Identify which cell holds the provided text, then report its (x, y) central coordinate. 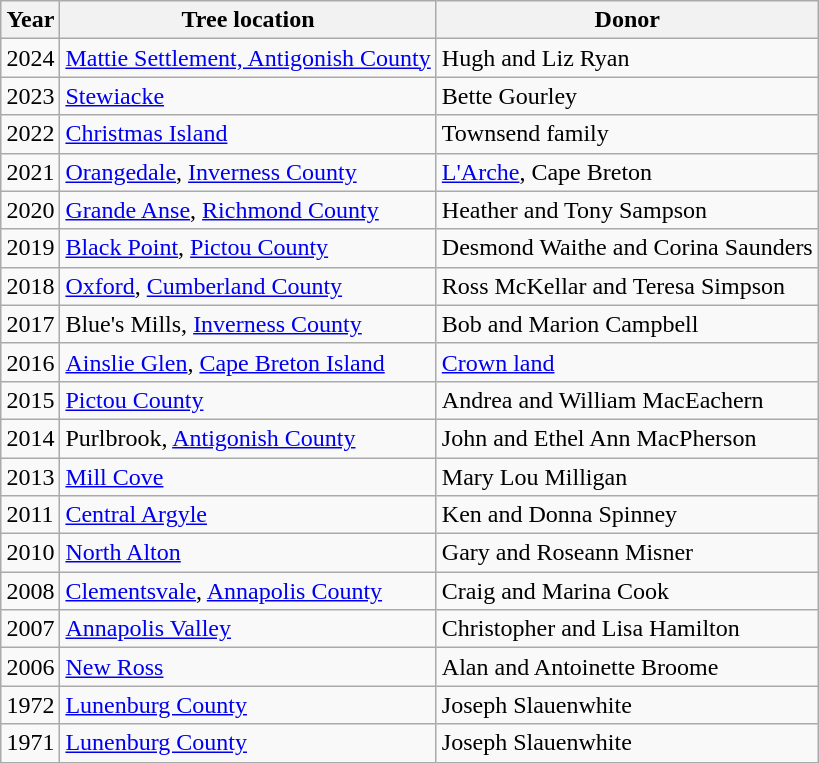
2010 (30, 553)
2022 (30, 134)
2020 (30, 210)
Blue's Mills, Inverness County (248, 324)
Andrea and William MacEachern (627, 400)
2017 (30, 324)
North Alton (248, 553)
L'Arche, Cape Breton (627, 172)
Tree location (248, 20)
Stewiacke (248, 96)
Donor (627, 20)
2024 (30, 58)
1971 (30, 743)
Year (30, 20)
Black Point, Pictou County (248, 248)
Townsend family (627, 134)
2019 (30, 248)
Central Argyle (248, 515)
Mill Cove (248, 477)
Orangedale, Inverness County (248, 172)
2015 (30, 400)
Mattie Settlement, Antigonish County (248, 58)
2008 (30, 591)
Christopher and Lisa Hamilton (627, 629)
Ken and Donna Spinney (627, 515)
Clementsvale, Annapolis County (248, 591)
2014 (30, 438)
1972 (30, 705)
Craig and Marina Cook (627, 591)
Crown land (627, 362)
2011 (30, 515)
New Ross (248, 667)
Christmas Island (248, 134)
Purlbrook, Antigonish County (248, 438)
Heather and Tony Sampson (627, 210)
2018 (30, 286)
Mary Lou Milligan (627, 477)
Grande Anse, Richmond County (248, 210)
2013 (30, 477)
Oxford, Cumberland County (248, 286)
2023 (30, 96)
Annapolis Valley (248, 629)
Ainslie Glen, Cape Breton Island (248, 362)
Ross McKellar and Teresa Simpson (627, 286)
Bob and Marion Campbell (627, 324)
John and Ethel Ann MacPherson (627, 438)
2006 (30, 667)
Pictou County (248, 400)
Bette Gourley (627, 96)
Desmond Waithe and Corina Saunders (627, 248)
2007 (30, 629)
Gary and Roseann Misner (627, 553)
Alan and Antoinette Broome (627, 667)
Hugh and Liz Ryan (627, 58)
2016 (30, 362)
2021 (30, 172)
